Provide the (X, Y) coordinate of the cell's center where the given text is located.  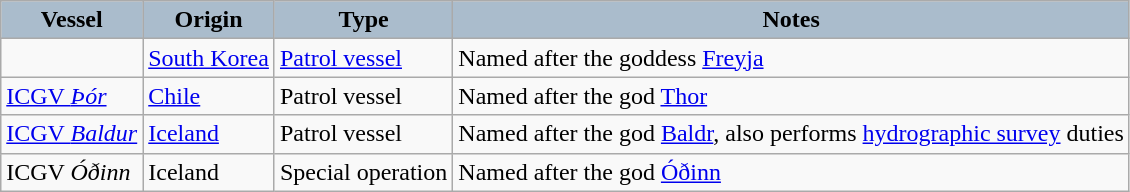
Named after the goddess Freyja (792, 58)
Type (363, 20)
Named after the god Thor (792, 96)
Named after the god Óðinn (792, 172)
Chile (209, 96)
ICGV Þór (72, 96)
Origin (209, 20)
South Korea (209, 58)
Notes (792, 20)
ICGV Óðinn (72, 172)
Special operation (363, 172)
Named after the god Baldr, also performs hydrographic survey duties (792, 134)
ICGV Baldur (72, 134)
Vessel (72, 20)
